Detect which cell encompasses the target text, then output its [x, y] center coordinate. 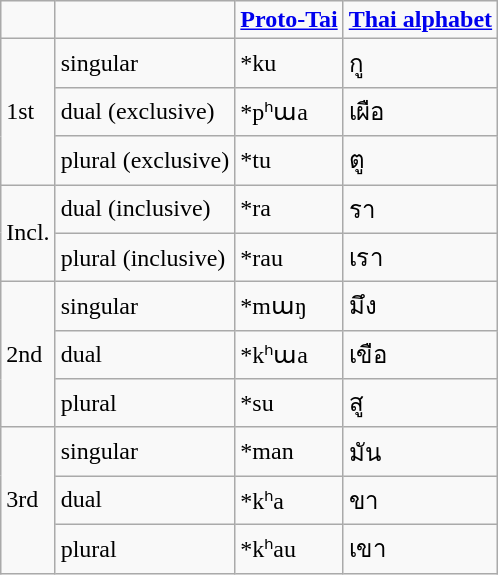
Proto-Tai [289, 20]
Thai alphabet [420, 20]
เขา [420, 548]
มัน [420, 452]
*pʰɯa [289, 112]
เขือ [420, 354]
เผือ [420, 112]
*su [289, 404]
*rau [289, 258]
*kʰau [289, 548]
รา [420, 208]
*kʰa [289, 500]
dual (inclusive) [145, 208]
Incl. [28, 232]
เรา [420, 258]
*kʰɯa [289, 354]
ขา [420, 500]
plural (inclusive) [145, 258]
มึง [420, 306]
dual (exclusive) [145, 112]
plural (exclusive) [145, 160]
*ku [289, 64]
*man [289, 452]
*ra [289, 208]
1st [28, 112]
3rd [28, 500]
2nd [28, 355]
*tu [289, 160]
*mɯŋ [289, 306]
กู [420, 64]
สู [420, 404]
ตู [420, 160]
